Determine the [X, Y] coordinate at the center of the cell enclosing the given text.  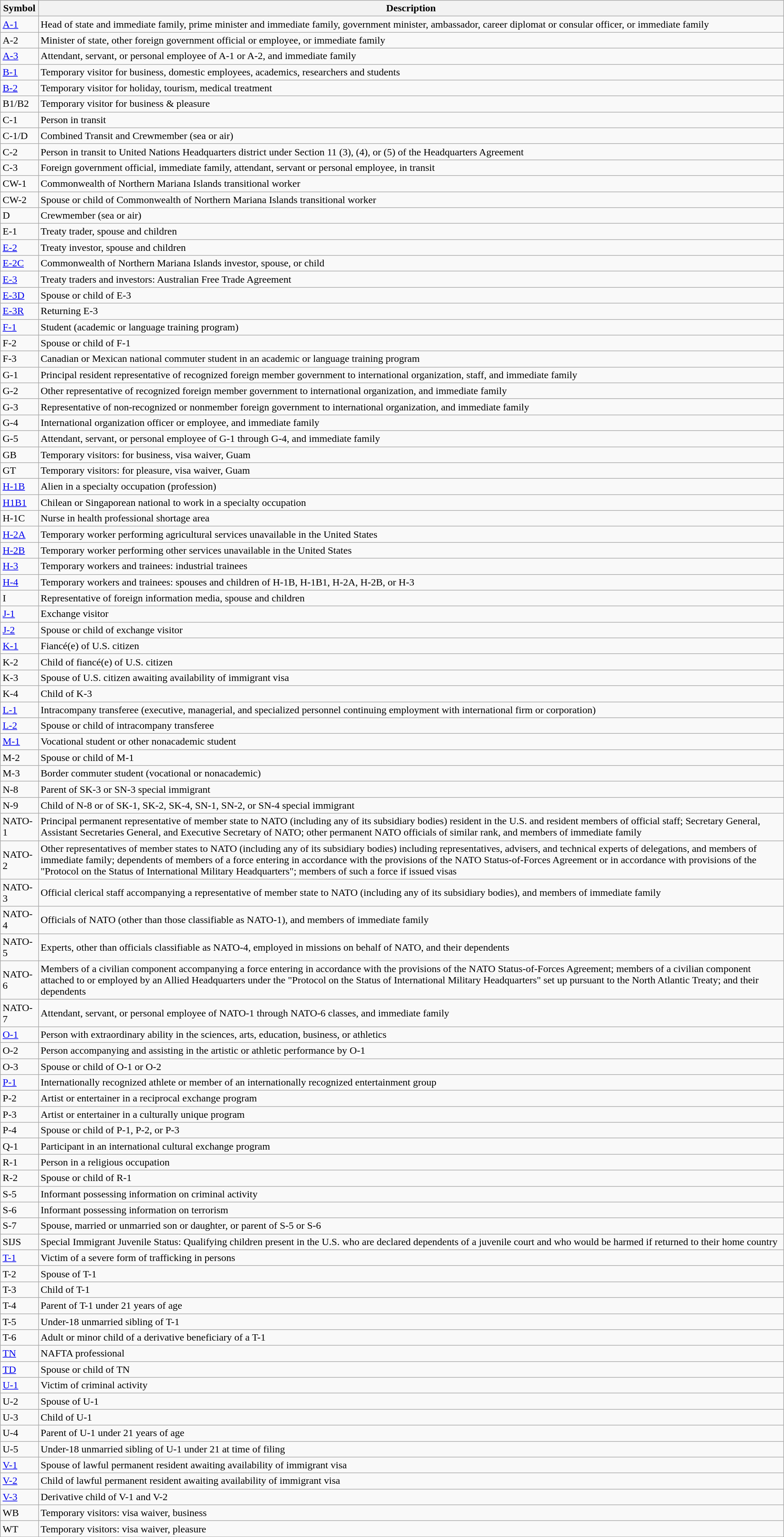
Temporary visitor for business, domestic employees, academics, researchers and students [411, 72]
J-1 [19, 614]
F-2 [19, 343]
T-6 [19, 1338]
Temporary visitor for business & pleasure [411, 104]
CW-1 [19, 183]
S-5 [19, 1194]
C-1/D [19, 136]
G-3 [19, 407]
A-3 [19, 56]
Chilean or Singaporean national to work in a specialty occupation [411, 503]
NATO-7 [19, 1013]
Temporary visitors: for pleasure, visa waiver, Guam [411, 471]
Spouse, married or unmarried son or daughter, or parent of S-5 or S-6 [411, 1226]
Person in transit to United Nations Headquarters district under Section 11 (3), (4), or (5) of the Headquarters Agreement [411, 152]
Spouse or child of intracompany transferee [411, 726]
N-8 [19, 789]
P-1 [19, 1083]
K-4 [19, 694]
Informant possessing information on criminal activity [411, 1194]
Victim of criminal activity [411, 1385]
B-2 [19, 88]
Other representative of recognized foreign member government to international organization, and immediate family [411, 391]
NATO-2 [19, 860]
P-3 [19, 1114]
NATO-3 [19, 893]
H1B1 [19, 503]
K-3 [19, 678]
Combined Transit and Crewmember (sea or air) [411, 136]
GT [19, 471]
WB [19, 1513]
Spouse of U.S. citizen awaiting availability of immigrant visa [411, 678]
T-4 [19, 1305]
Description [411, 8]
NATO-6 [19, 980]
V-2 [19, 1481]
P-2 [19, 1099]
Child of N-8 or of SK-1, SK-2, SK-4, SN-1, SN-2, or SN-4 special immigrant [411, 805]
T-3 [19, 1289]
H-1C [19, 518]
Victim of a severe form of trafficking in persons [411, 1258]
T-2 [19, 1274]
GB [19, 454]
Artist or entertainer in a culturally unique program [411, 1114]
K-1 [19, 646]
T-1 [19, 1258]
Under-18 unmarried sibling of T-1 [411, 1321]
Artist or entertainer in a reciprocal exchange program [411, 1099]
Canadian or Mexican national commuter student in an academic or language training program [411, 359]
A-2 [19, 40]
A-1 [19, 24]
U-2 [19, 1401]
E-3R [19, 311]
V-3 [19, 1497]
P-4 [19, 1130]
Attendant, servant, or personal employee of A-1 or A-2, and immediate family [411, 56]
Parent of SK-3 or SN-3 special immigrant [411, 789]
G-4 [19, 423]
Child of T-1 [411, 1289]
R-1 [19, 1162]
Student (academic or language training program) [411, 327]
Spouse or child of O-1 or O-2 [411, 1067]
F-1 [19, 327]
I [19, 598]
V-1 [19, 1465]
Spouse of lawful permanent resident awaiting availability of immigrant visa [411, 1465]
Spouse or child of exchange visitor [411, 630]
Officials of NATO (other than those classifiable as NATO-1), and members of immediate family [411, 920]
E-3 [19, 279]
SIJS [19, 1242]
B-1 [19, 72]
E-1 [19, 232]
H-1B [19, 487]
Child of lawful permanent resident awaiting availability of immigrant visa [411, 1481]
Temporary worker performing agricultural services unavailable in the United States [411, 534]
Vocational student or other nonacademic student [411, 742]
Spouse of U-1 [411, 1401]
Spouse or child of F-1 [411, 343]
TD [19, 1369]
Child of fiancé(e) of U.S. citizen [411, 662]
E-2C [19, 263]
M-2 [19, 758]
Exchange visitor [411, 614]
Principal resident representative of recognized foreign member government to international organization, staff, and immediate family [411, 375]
U-1 [19, 1385]
G-5 [19, 438]
S-7 [19, 1226]
Spouse of T-1 [411, 1274]
Crewmember (sea or air) [411, 216]
International organization officer or employee, and immediate family [411, 423]
CW-2 [19, 200]
Temporary visitors: visa waiver, business [411, 1513]
Returning E-3 [411, 311]
F-3 [19, 359]
N-9 [19, 805]
Border commuter student (vocational or nonacademic) [411, 774]
C-1 [19, 120]
Foreign government official, immediate family, attendant, servant or personal employee, in transit [411, 168]
Treaty trader, spouse and children [411, 232]
Temporary workers and trainees: spouses and children of H-1B, H-1B1, H-2A, H-2B, or H-3 [411, 582]
Temporary visitors: visa waiver, pleasure [411, 1529]
WT [19, 1529]
TN [19, 1354]
Attendant, servant, or personal employee of G-1 through G-4, and immediate family [411, 438]
H-3 [19, 566]
Treaty traders and investors: Australian Free Trade Agreement [411, 279]
Alien in a specialty occupation (profession) [411, 487]
Participant in an international cultural exchange program [411, 1146]
Spouse or child of E-3 [411, 295]
NATO-4 [19, 920]
Commonwealth of Northern Mariana Islands transitional worker [411, 183]
Person in a religious occupation [411, 1162]
D [19, 216]
M-3 [19, 774]
O-3 [19, 1067]
Representative of non-recognized or nonmember foreign government to international organization, and immediate family [411, 407]
Spouse or child of R-1 [411, 1178]
L-1 [19, 710]
L-2 [19, 726]
Internationally recognized athlete or member of an internationally recognized entertainment group [411, 1083]
J-2 [19, 630]
E-2 [19, 248]
S-6 [19, 1210]
Temporary visitor for holiday, tourism, medical treatment [411, 88]
O-1 [19, 1034]
Nurse in health professional shortage area [411, 518]
Informant possessing information on terrorism [411, 1210]
Person accompanying and assisting in the artistic or athletic performance by O-1 [411, 1050]
Symbol [19, 8]
Derivative child of V-1 and V-2 [411, 1497]
C-2 [19, 152]
O-2 [19, 1050]
Spouse or child of Commonwealth of Northern Mariana Islands transitional worker [411, 200]
Minister of state, other foreign government official or employee, or immediate family [411, 40]
Adult or minor child of a derivative beneficiary of a T-1 [411, 1338]
Person with extraordinary ability in the sciences, arts, education, business, or athletics [411, 1034]
Attendant, servant, or personal employee of NATO-1 through NATO-6 classes, and immediate family [411, 1013]
Representative of foreign information media, spouse and children [411, 598]
Under-18 unmarried sibling of U-1 under 21 at time of filing [411, 1449]
E-3D [19, 295]
NAFTA professional [411, 1354]
K-2 [19, 662]
Spouse or child of TN [411, 1369]
H-4 [19, 582]
Temporary worker performing other services unavailable in the United States [411, 550]
Temporary workers and trainees: industrial trainees [411, 566]
U-4 [19, 1433]
Parent of U-1 under 21 years of age [411, 1433]
H-2A [19, 534]
NATO-1 [19, 827]
Experts, other than officials classifiable as NATO-4, employed in missions on behalf of NATO, and their dependents [411, 947]
B1/B2 [19, 104]
M-1 [19, 742]
T-5 [19, 1321]
Parent of T-1 under 21 years of age [411, 1305]
G-1 [19, 375]
Child of K-3 [411, 694]
Temporary visitors: for business, visa waiver, Guam [411, 454]
Spouse or child of P-1, P-2, or P-3 [411, 1130]
NATO-5 [19, 947]
Fiancé(e) of U.S. citizen [411, 646]
Person in transit [411, 120]
U-3 [19, 1417]
C-3 [19, 168]
U-5 [19, 1449]
H-2B [19, 550]
Commonwealth of Northern Mariana Islands investor, spouse, or child [411, 263]
Treaty investor, spouse and children [411, 248]
Q-1 [19, 1146]
G-2 [19, 391]
Child of U-1 [411, 1417]
R-2 [19, 1178]
Intracompany transferee (executive, managerial, and specialized personnel continuing employment with international firm or corporation) [411, 710]
Spouse or child of M-1 [411, 758]
